Return the (x, y) coordinate for the center point of the cell that contains the specified text.  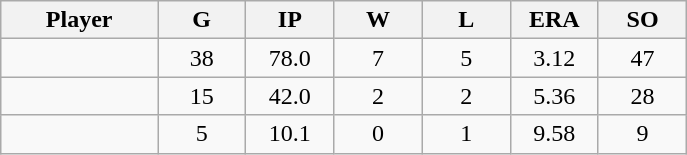
W (378, 20)
47 (642, 58)
3.12 (554, 58)
9 (642, 134)
L (466, 20)
15 (202, 96)
Player (80, 20)
ERA (554, 20)
42.0 (290, 96)
10.1 (290, 134)
78.0 (290, 58)
38 (202, 58)
7 (378, 58)
1 (466, 134)
G (202, 20)
9.58 (554, 134)
SO (642, 20)
28 (642, 96)
0 (378, 134)
5.36 (554, 96)
IP (290, 20)
